Determine the (X, Y) coordinate at the center of the cell enclosing the given text.  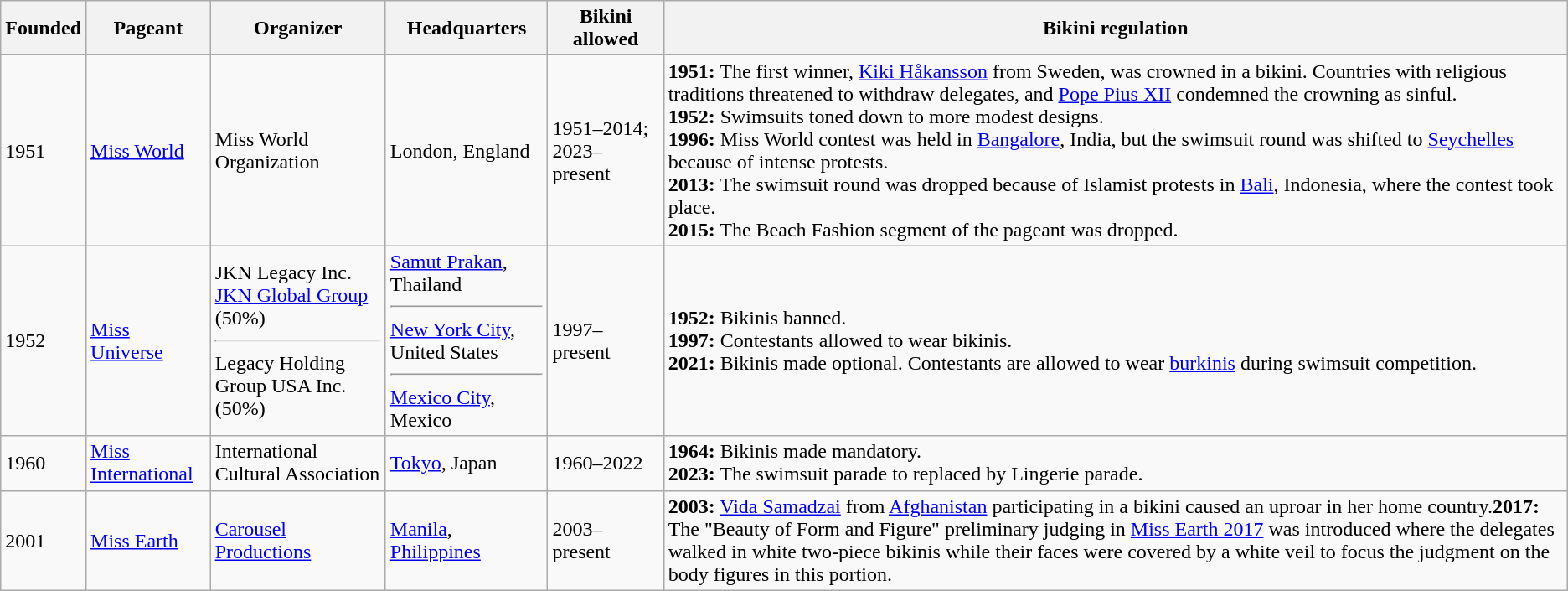
Tokyo, Japan (467, 463)
Samut Prakan, ThailandNew York City, United StatesMexico City, Mexico (467, 340)
Miss Earth (149, 540)
Miss World (149, 151)
Carousel Productions (298, 540)
1964: Bikinis made mandatory.2023: The swimsuit parade to replaced by Lingerie parade. (1116, 463)
Miss Universe (149, 340)
Bikini regulation (1116, 29)
1951 (44, 151)
Miss World Organization (298, 151)
JKN Legacy Inc.JKN Global Group (50%)Legacy Holding Group USA Inc. (50%) (298, 340)
1997–present (606, 340)
2001 (44, 540)
Bikini allowed (606, 29)
London, England (467, 151)
International Cultural Association (298, 463)
2003–present (606, 540)
1960 (44, 463)
Manila, Philippines (467, 540)
Founded (44, 29)
Pageant (149, 29)
1951–2014; 2023–present (606, 151)
1952 (44, 340)
Headquarters (467, 29)
Miss International (149, 463)
1960–2022 (606, 463)
Organizer (298, 29)
